Locate the cell with the specified text and output its (X, Y) center coordinate. 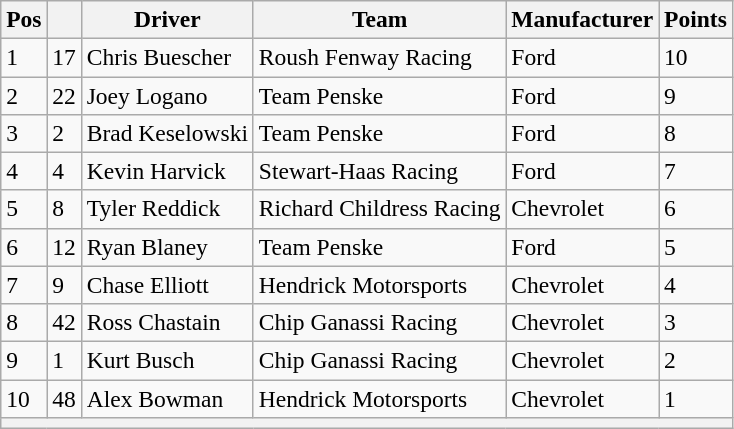
Pos (24, 19)
Driver (167, 19)
Tyler Reddick (167, 209)
48 (64, 398)
Kurt Busch (167, 360)
Manufacturer (582, 19)
17 (64, 57)
Points (696, 19)
22 (64, 95)
Stewart-Haas Racing (379, 171)
Richard Childress Racing (379, 209)
Kevin Harvick (167, 171)
Chris Buescher (167, 57)
42 (64, 322)
Team (379, 19)
Brad Keselowski (167, 133)
12 (64, 247)
Joey Logano (167, 95)
Roush Fenway Racing (379, 57)
Ryan Blaney (167, 247)
Alex Bowman (167, 398)
Ross Chastain (167, 322)
Chase Elliott (167, 285)
